Pinpoint the cell where the given text exists, returning its (X, Y) midpoint coordinate. 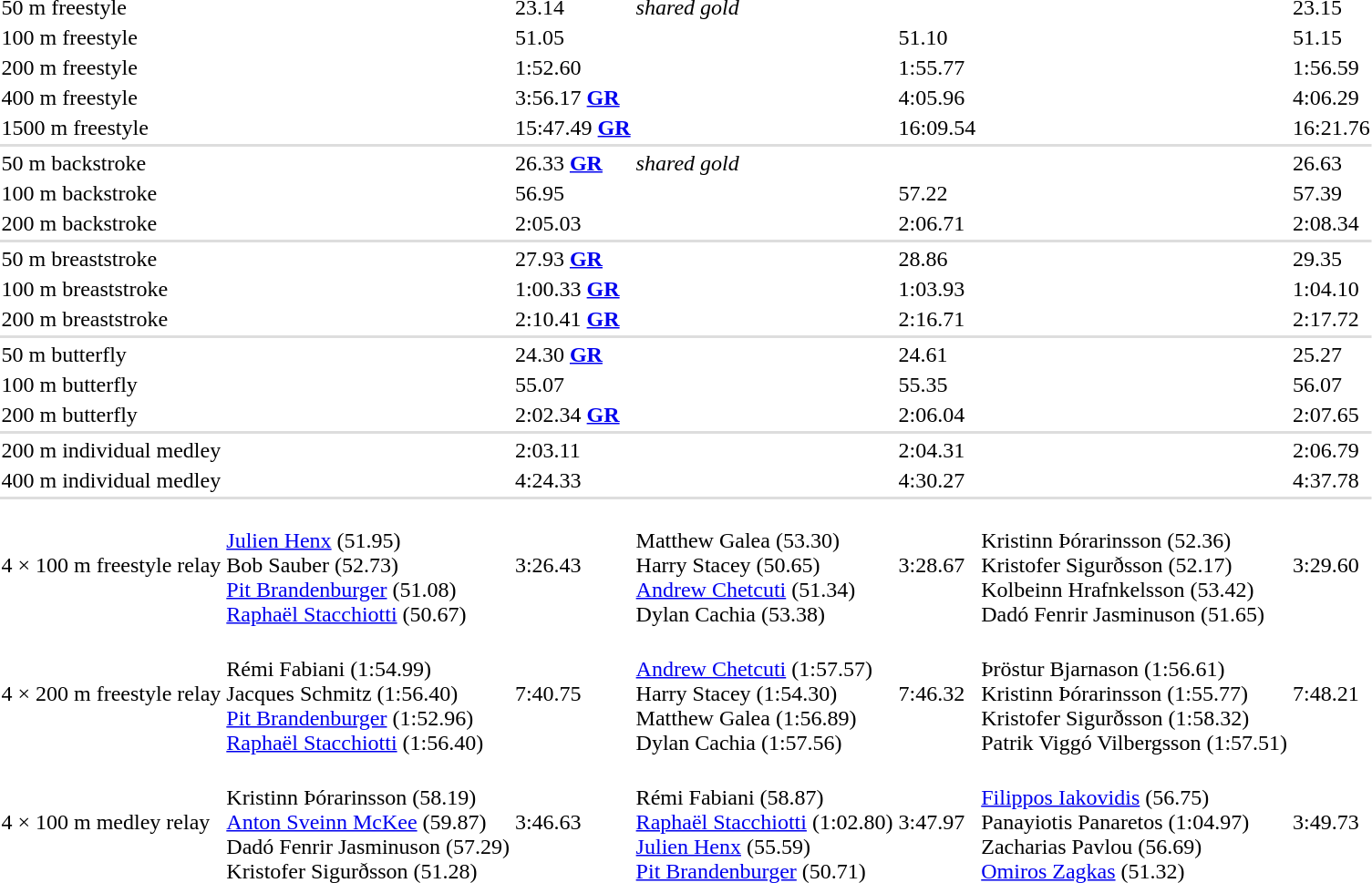
2:05.03 (573, 223)
51.15 (1332, 37)
7:40.75 (573, 693)
Andrew Chetcuti (1:57.57)Harry Stacey (1:54.30)Matthew Galea (1:56.89)Dylan Cachia (1:57.56) (764, 693)
51.05 (573, 37)
1500 m freestyle (111, 128)
28.86 (937, 259)
55.07 (573, 385)
16:21.76 (1332, 128)
400 m freestyle (111, 98)
7:46.32 (937, 693)
4:37.78 (1332, 480)
24.61 (937, 354)
100 m backstroke (111, 193)
3:28.67 (937, 565)
1:04.10 (1332, 289)
15:47.49 GR (573, 128)
4:24.33 (573, 480)
Kristinn Þórarinsson (52.36)Kristofer Sigurðsson (52.17)Kolbeinn Hrafnkelsson (53.42)Dadó Fenrir Jasminuson (51.65) (1134, 565)
2:06.71 (937, 223)
57.39 (1332, 193)
2:07.65 (1332, 415)
1:56.59 (1332, 67)
1:52.60 (573, 67)
51.10 (937, 37)
50 m butterfly (111, 354)
100 m freestyle (111, 37)
29.35 (1332, 259)
4 × 200 m freestyle relay (111, 693)
4:05.96 (937, 98)
2:10.41 GR (573, 319)
2:03.11 (573, 450)
3:26.43 (573, 565)
1:03.93 (937, 289)
4 × 100 m freestyle relay (111, 565)
2:17.72 (1332, 319)
16:09.54 (937, 128)
200 m freestyle (111, 67)
2:02.34 GR (573, 415)
3:29.60 (1332, 565)
26.63 (1332, 163)
55.35 (937, 385)
2:08.34 (1332, 223)
1:00.33 GR (573, 289)
50 m backstroke (111, 163)
shared gold (764, 163)
100 m breaststroke (111, 289)
4:30.27 (937, 480)
27.93 GR (573, 259)
Rémi Fabiani (1:54.99)Jacques Schmitz (1:56.40)Pit Brandenburger (1:52.96)Raphaël Stacchiotti (1:56.40) (368, 693)
400 m individual medley (111, 480)
2:16.71 (937, 319)
7:48.21 (1332, 693)
Matthew Galea (53.30)Harry Stacey (50.65)Andrew Chetcuti (51.34)Dylan Cachia (53.38) (764, 565)
26.33 GR (573, 163)
1:55.77 (937, 67)
200 m backstroke (111, 223)
200 m butterfly (111, 415)
2:06.79 (1332, 450)
200 m breaststroke (111, 319)
Julien Henx (51.95)Bob Sauber (52.73)Pit Brandenburger (51.08)Raphaël Stacchiotti (50.67) (368, 565)
4:06.29 (1332, 98)
Þröstur Bjarnason (1:56.61)Kristinn Þórarinsson (1:55.77)Kristofer Sigurðsson (1:58.32)Patrik Viggó Vilbergsson (1:57.51) (1134, 693)
2:06.04 (937, 415)
56.07 (1332, 385)
25.27 (1332, 354)
24.30 GR (573, 354)
100 m butterfly (111, 385)
200 m individual medley (111, 450)
3:56.17 GR (573, 98)
2:04.31 (937, 450)
50 m breaststroke (111, 259)
57.22 (937, 193)
56.95 (573, 193)
